Return the [X, Y] coordinate for the center point of the cell that contains the specified text.  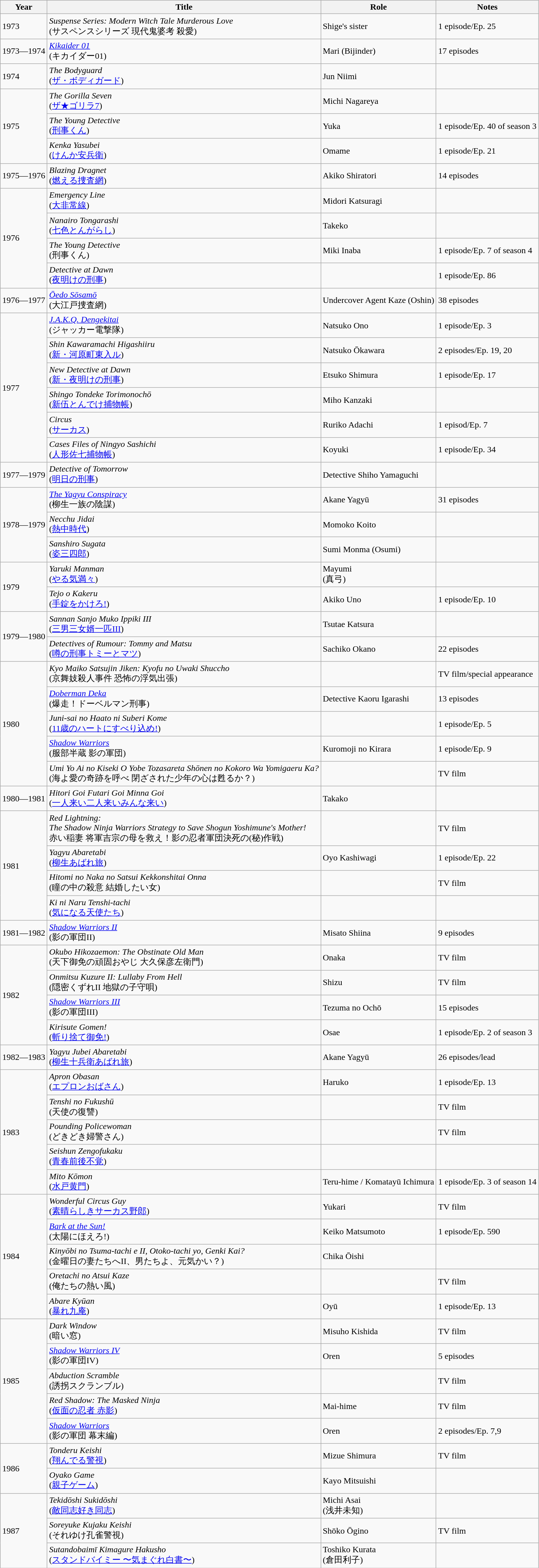
Oyū [379, 1307]
Mayumi(真弓) [379, 574]
Shingo Tondeke Torimonochō(新伍とんでけ捕物帳) [184, 400]
1 episode/Ep. 25 [487, 26]
Momoko Koito [379, 525]
Hitori Goi Futari Goi Minna Goi(一人来い二人来いみんな来い) [184, 799]
J.A.K.Q. Dengekitai(ジャッカー電撃隊) [184, 325]
Wonderful Circus Guy(素晴らしきサーカス野郎) [184, 1207]
Onaka [379, 958]
New Detective at Dawn(新・夜明けの刑事) [184, 375]
Shadow Warriors III(影の軍団III) [184, 1008]
Suspense Series: Modern Witch Tale Murderous Love(サスペンスシリーズ 現代鬼婆考 殺愛) [184, 26]
Kirisute Gomen!(斬り捨て御免!) [184, 1032]
1 episode/Ep. 3 [487, 325]
Detectives of Rumour: Tommy and Matsu(噂の刑事トミーとマツ) [184, 649]
1 episode/Ep. 22 [487, 858]
Yagyu Abaretabi(柳生あばれ旅) [184, 858]
Midori Katsuragi [379, 201]
Shadow Warriors II(影の軍団II) [184, 933]
Kinyōbi no Tsuma-tachi e II, Otoko-tachi yo, Genki Kai?(金曜日の妻たちへII、男たちよ、元気かい？) [184, 1256]
Tonderu Keishi(翔んでる警視) [184, 1456]
Shadow Warriors(服部半蔵 影の軍団) [184, 749]
Kenka Yasubei(けんか安兵衛) [184, 151]
Kyo Maiko Satsujin Jiken: Kyofu no Uwaki Shuccho(京舞妓殺人事件 恐怖の浮気出張) [184, 674]
TV film/special appearance [487, 674]
14 episodes [487, 176]
Haruko [379, 1082]
The Bodyguard(ザ・ボディガード) [184, 76]
1 episod/Ep. 7 [487, 425]
Mai-hime [379, 1406]
Necchu Jidai(熱中時代) [184, 525]
1976 [24, 238]
Tejo o Kakeru(手錠をかけろ!) [184, 599]
Detective Shiho Yamaguchi [379, 475]
Apron Obasan(エプロンおばさん) [184, 1082]
Abare Kyūan(暴れ九庵) [184, 1307]
Takeko [379, 226]
Chika Ōishi [379, 1256]
Seishun Zengofukaku(青春前後不覚) [184, 1157]
The Yagyu Conspiracy(柳生一族の陰謀) [184, 500]
Hitomi no Naka no Satsui Kekkonshitai Onna(瞳の中の殺意 結婚したい女) [184, 883]
Shadow Warriors(影の軍団 幕末編) [184, 1431]
1980 [24, 724]
1987 [24, 1530]
1 episode/Ep. 10 [487, 599]
Emergency Line(大非常線) [184, 201]
Shadow Warriors IV(影の軍団IV) [184, 1356]
Year [24, 7]
1986 [24, 1468]
Akiko Uno [379, 599]
Yagyu Jubei Abaretabi(柳生十兵衛あばれ旅) [184, 1057]
1983 [24, 1132]
Detective Kaoru Igarashi [379, 699]
13 episodes [487, 699]
1 episode/Ep. 21 [487, 151]
Misato Shiina [379, 933]
1981—1982 [24, 933]
Yaruki Manman(やる気満々) [184, 574]
Sutandobaimī Kimagure Hakusho(スタンドバイミー 〜気まぐれ白書〜) [184, 1555]
Michi Asai(浅井未知) [379, 1506]
Sumi Monma (Osumi) [379, 550]
Soreyuke Kujaku Keishi(それゆけ孔雀警視) [184, 1531]
Nanairo Tongarashi(七色とんがらし) [184, 226]
1977 [24, 387]
Michi Nagareya [379, 101]
Mizue Shimura [379, 1456]
1 episode/Ep. 7 of season 4 [487, 251]
1973 [24, 26]
5 episodes [487, 1356]
Sanshiro Sugata(姿三四郎) [184, 550]
Shōko Ōgino [379, 1531]
Natsuko Ono [379, 325]
Takako [379, 799]
Ōedo Sōsamō(大江戸捜査網) [184, 300]
1984 [24, 1256]
Mari (Bijinder) [379, 51]
The Gorilla Seven(ザ★ゴリラ7) [184, 101]
1974 [24, 76]
Circus(サーカス) [184, 425]
Shizu [379, 983]
1978—1979 [24, 524]
Notes [487, 7]
1981 [24, 866]
Blazing Dragnet(燃える捜査網) [184, 176]
1979—1980 [24, 637]
Shige's sister [379, 26]
1979 [24, 587]
Umi Yo Ai no Kiseki O Yobe Tozasareta Shōnen no Kokoro Wa Yomigaeru Ka?(海よ愛の奇跡を呼べ 閉ざされた少年の心は甦るか？) [184, 774]
Juni-sai no Haato ni Suberi Kome(11歳のハートにすべり込め!) [184, 724]
Keiko Matsumoto [379, 1232]
Sannan Sanjo Muko Ippiki III(三男三女婿一匹III) [184, 624]
Tenshi no Fukushū(天使の復讐) [184, 1107]
1 episode/Ep. 5 [487, 724]
Title [184, 7]
2 episodes/Ep. 19, 20 [487, 350]
38 episodes [487, 300]
2 episodes/Ep. 7,9 [487, 1431]
Ruriko Adachi [379, 425]
Osae [379, 1032]
1982 [24, 995]
Kuromoji no Kirara [379, 749]
1 episode/Ep. 590 [487, 1232]
Okubo Hikozaemon: The Obstinate Old Man(天下御免の頑固おやじ 大久保彦左衛門) [184, 958]
1973—1974 [24, 51]
1 episode/Ep. 86 [487, 275]
Shin Kawaramachi Higashiiru(新・河原町東入ル) [184, 350]
Toshiko Kurata(倉田利子) [379, 1555]
Detective of Tomorrow(明日の刑事) [184, 475]
17 episodes [487, 51]
Dark Window(暗い窓) [184, 1331]
1982—1983 [24, 1057]
Miho Kanzaki [379, 400]
Yuka [379, 126]
Oretachi no Atsui Kaze(俺たちの熱い風) [184, 1282]
Yukari [379, 1207]
Onmitsu Kuzure II: Lullaby From Hell(隠密くずれII 地獄の子守唄) [184, 983]
9 episodes [487, 933]
Oyako Game(親子ゲーム) [184, 1481]
1 episode/Ep. 17 [487, 375]
Kayo Mitsuishi [379, 1481]
Miki Inaba [379, 251]
Red Shadow: The Masked Ninja(仮面の忍者 赤影) [184, 1406]
1980—1981 [24, 799]
1977—1979 [24, 475]
26 episodes/lead [487, 1057]
1 episode/Ep. 9 [487, 749]
1 episode/Ep. 34 [487, 450]
1 episode/Ep. 40 of season 3 [487, 126]
31 episodes [487, 500]
Red Lightning:The Shadow Ninja Warriors Strategy to Save Shogun Yoshimune's Mother!赤い稲妻 将軍吉宗の母を救え！影の忍者軍団決死の(秘)作戦) [184, 829]
Tekidōshi Sukidōshi(敵同志好き同志) [184, 1506]
Role [379, 7]
Koyuki [379, 450]
Jun Niimi [379, 76]
1 episode/Ep. 2 of season 3 [487, 1032]
Mito Kōmon(水戸黄門) [184, 1182]
1975 [24, 126]
22 episodes [487, 649]
Misuho Kishida [379, 1331]
Natsuko Ōkawara [379, 350]
Doberman Deka(爆走！ドーベルマン刑事) [184, 699]
1975—1976 [24, 176]
Etsuko Shimura [379, 375]
Undercover Agent Kaze (Oshin) [379, 300]
Tezuma no Ochō [379, 1008]
1 episode/Ep. 3 of season 14 [487, 1182]
15 episodes [487, 1008]
Sachiko Okano [379, 649]
Pounding Policewoman(どきどき婦警さん) [184, 1132]
1976—1977 [24, 300]
Akiko Shiratori [379, 176]
1985 [24, 1381]
Oyo Kashiwagi [379, 858]
Abduction Scramble(誘拐スクランブル) [184, 1381]
Cases Files of Ningyo Sashichi(人形佐七捕物帳) [184, 450]
Detective at Dawn(夜明けの刑事) [184, 275]
Kikaider 01(キカイダー01) [184, 51]
Tsutae Katsura [379, 624]
Bark at the Sun!(太陽にほえろ!) [184, 1232]
Teru-hime / Komatayū Ichimura [379, 1182]
Ki ni Naru Tenshi-tachi(気になる天使たち) [184, 908]
Omame [379, 151]
